Detect which cell encompasses the target text, then output its [x, y] center coordinate. 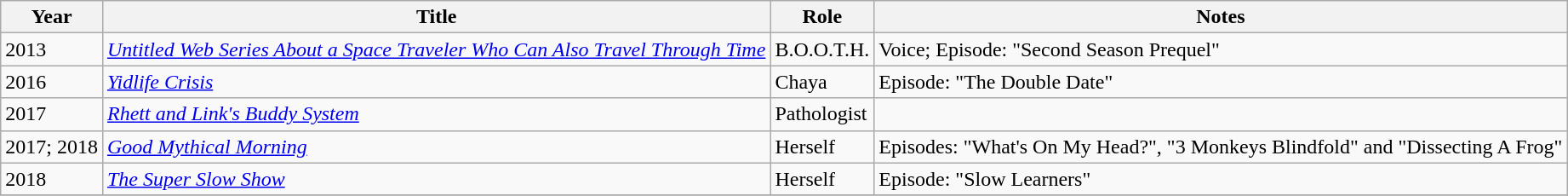
2016 [52, 82]
Year [52, 17]
B.O.O.T.H. [822, 49]
Rhett and Link's Buddy System [436, 114]
Yidlife Crisis [436, 82]
Title [436, 17]
Episode: "Slow Learners" [1221, 179]
Chaya [822, 82]
Untitled Web Series About a Space Traveler Who Can Also Travel Through Time [436, 49]
The Super Slow Show [436, 179]
Good Mythical Morning [436, 147]
2017 [52, 114]
2013 [52, 49]
Voice; Episode: "Second Season Prequel" [1221, 49]
2018 [52, 179]
Role [822, 17]
Notes [1221, 17]
Pathologist [822, 114]
2017; 2018 [52, 147]
Episode: "The Double Date" [1221, 82]
Episodes: "What's On My Head?", "3 Monkeys Blindfold" and "Dissecting A Frog" [1221, 147]
